Find where the given text appears and provide that cell's center as [x, y] coordinate. 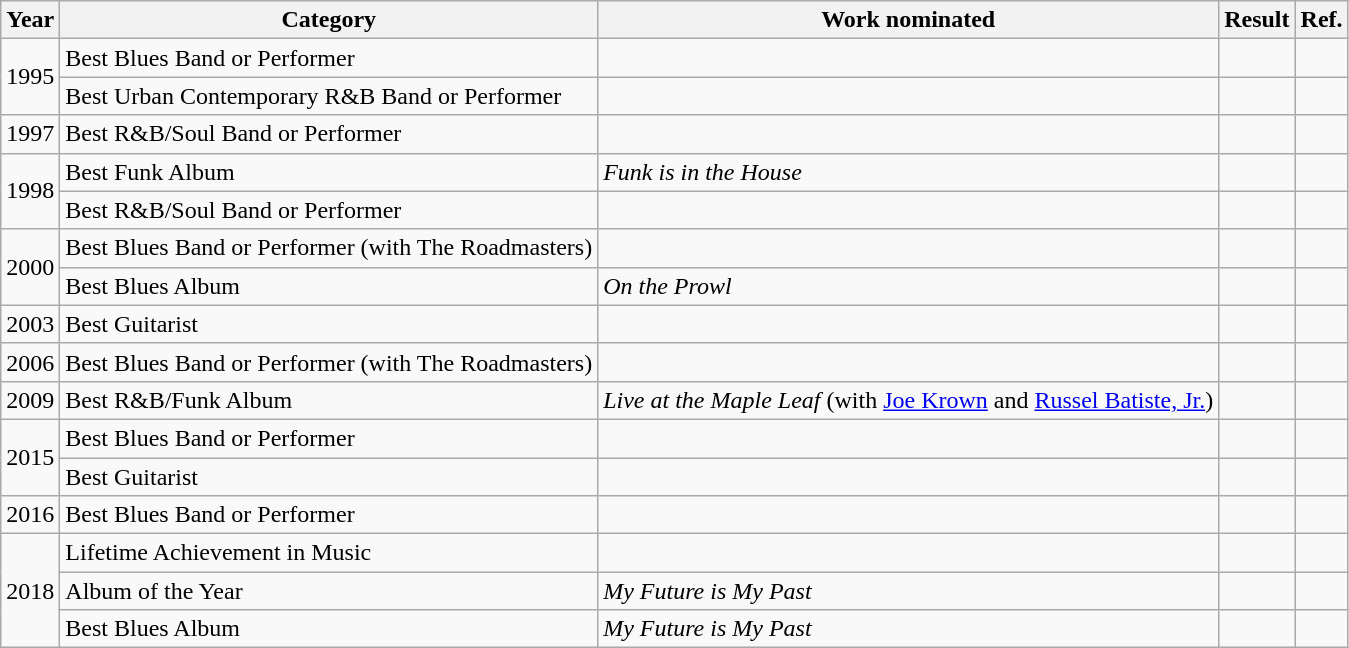
Ref. [1322, 20]
2016 [30, 515]
1995 [30, 77]
Best Funk Album [329, 172]
Funk is in the House [908, 172]
1998 [30, 191]
On the Prowl [908, 286]
Live at the Maple Leaf (with Joe Krown and Russel Batiste, Jr.) [908, 400]
2003 [30, 324]
Work nominated [908, 20]
Category [329, 20]
2009 [30, 400]
Best Urban Contemporary R&B Band or Performer [329, 96]
2006 [30, 362]
1997 [30, 134]
Best R&B/Funk Album [329, 400]
2015 [30, 457]
Year [30, 20]
Lifetime Achievement in Music [329, 553]
2000 [30, 267]
2018 [30, 591]
Result [1257, 20]
Album of the Year [329, 591]
